Scan for the cell matching the given text and deliver its (X, Y) coordinate at center. 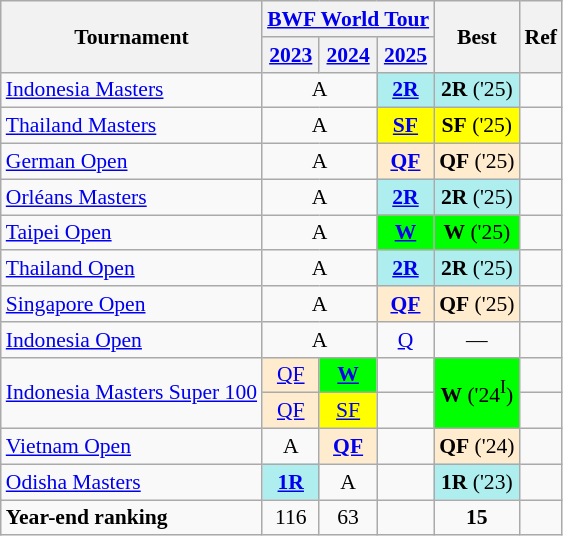
Ref (541, 36)
Indonesia Masters (132, 90)
15 (476, 518)
QF ('24) (476, 447)
Year-end ranking (132, 518)
Q (406, 340)
W ('24I) (476, 392)
— (476, 340)
116 (290, 518)
1R ('23) (476, 482)
2025 (406, 55)
Vietnam Open (132, 447)
Thailand Open (132, 269)
1R (290, 482)
Thailand Masters (132, 126)
Singapore Open (132, 304)
W ('25) (476, 233)
Taipei Open (132, 233)
Indonesia Open (132, 340)
German Open (132, 162)
Indonesia Masters Super 100 (132, 392)
Best (476, 36)
Tournament (132, 36)
2024 (348, 55)
Odisha Masters (132, 482)
63 (348, 518)
SF ('25) (476, 126)
Orléans Masters (132, 197)
BWF World Tour (348, 19)
2023 (290, 55)
